Locate the cell with the specified text and output its (x, y) center coordinate. 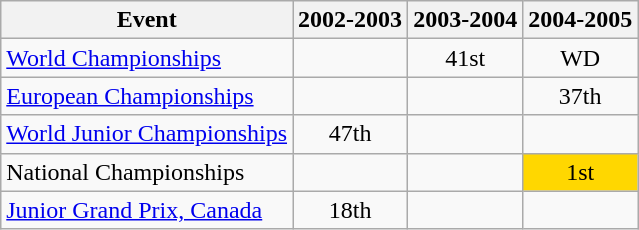
Junior Grand Prix, Canada (147, 210)
European Championships (147, 96)
18th (350, 210)
37th (580, 96)
1st (580, 172)
2004-2005 (580, 20)
2003-2004 (466, 20)
47th (350, 134)
41st (466, 58)
WD (580, 58)
2002-2003 (350, 20)
Event (147, 20)
World Junior Championships (147, 134)
National Championships (147, 172)
World Championships (147, 58)
